From the cell containing the given text, extract its center point as (x, y) coordinate. 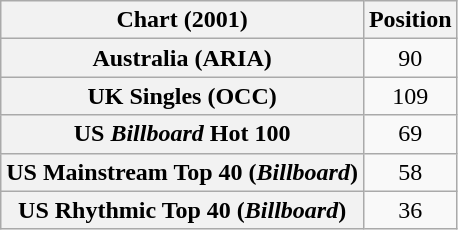
90 (410, 58)
69 (410, 134)
Australia (ARIA) (182, 58)
US Mainstream Top 40 (Billboard) (182, 172)
Chart (2001) (182, 20)
36 (410, 210)
Position (410, 20)
UK Singles (OCC) (182, 96)
58 (410, 172)
US Billboard Hot 100 (182, 134)
109 (410, 96)
US Rhythmic Top 40 (Billboard) (182, 210)
